Capture the cell that displays the provided text and extract its (x, y) central coordinate. 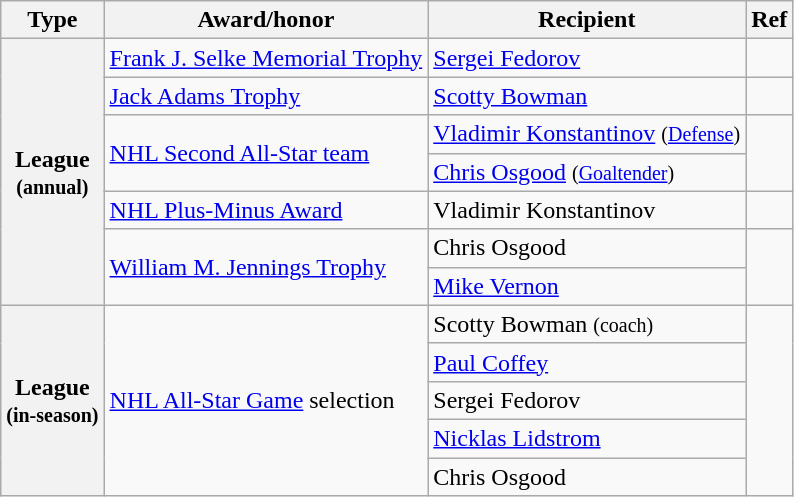
Paul Coffey (587, 362)
Vladimir Konstantinov (Defense) (587, 134)
Award/honor (266, 20)
Frank J. Selke Memorial Trophy (266, 58)
Vladimir Konstantinov (587, 210)
League(in-season) (52, 400)
Type (52, 20)
Jack Adams Trophy (266, 96)
League(annual) (52, 172)
Mike Vernon (587, 286)
NHL All-Star Game selection (266, 400)
William M. Jennings Trophy (266, 267)
Ref (770, 20)
Scotty Bowman (587, 96)
Scotty Bowman (coach) (587, 324)
NHL Plus-Minus Award (266, 210)
Nicklas Lidstrom (587, 438)
NHL Second All-Star team (266, 153)
Recipient (587, 20)
Chris Osgood (Goaltender) (587, 172)
